For the text-containing cell, return its midpoint in [x, y] coordinate format. 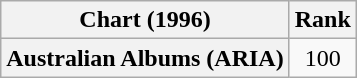
Rank [322, 20]
Chart (1996) [145, 20]
100 [322, 58]
Australian Albums (ARIA) [145, 58]
